Capture the cell that displays the provided text and extract its [X, Y] central coordinate. 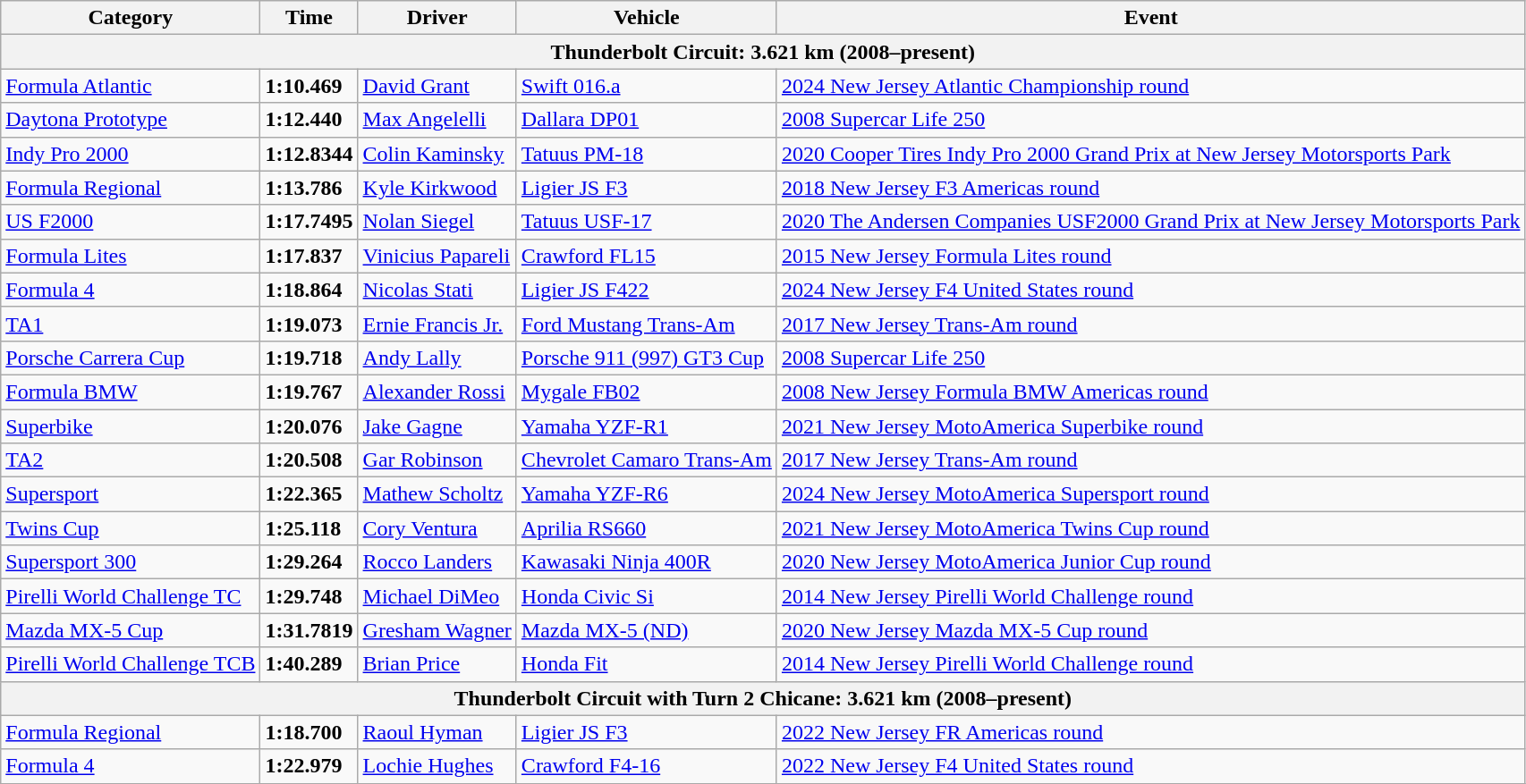
1:18.864 [309, 290]
Swift 016.a [646, 86]
Vinicius Papareli [437, 256]
Raoul Hyman [437, 732]
Mygale FB02 [646, 392]
1:18.700 [309, 732]
2022 New Jersey FR Americas round [1150, 732]
Event [1150, 18]
Nicolas Stati [437, 290]
1:31.7819 [309, 630]
Twins Cup [131, 528]
Vehicle [646, 18]
Cory Ventura [437, 528]
1:22.365 [309, 494]
Kyle Kirkwood [437, 188]
2020 Cooper Tires Indy Pro 2000 Grand Prix at New Jersey Motorsports Park [1150, 154]
1:13.786 [309, 188]
Dallara DP01 [646, 120]
Daytona Prototype [131, 120]
Andy Lally [437, 358]
Aprilia RS660 [646, 528]
Yamaha YZF-R6 [646, 494]
Thunderbolt Circuit with Turn 2 Chicane: 3.621 km (2008–present) [763, 698]
Tatuus PM-18 [646, 154]
Superbike [131, 426]
1:12.440 [309, 120]
2022 New Jersey F4 United States round [1150, 766]
2008 New Jersey Formula BMW Americas round [1150, 392]
Gresham Wagner [437, 630]
Lochie Hughes [437, 766]
Kawasaki Ninja 400R [646, 562]
2021 New Jersey MotoAmerica Superbike round [1150, 426]
2024 New Jersey Atlantic Championship round [1150, 86]
Max Angelelli [437, 120]
1:40.289 [309, 664]
Honda Civic Si [646, 596]
Supersport 300 [131, 562]
1:25.118 [309, 528]
Driver [437, 18]
1:20.076 [309, 426]
Formula Lites [131, 256]
1:22.979 [309, 766]
2015 New Jersey Formula Lites round [1150, 256]
Tatuus USF-17 [646, 222]
Chevrolet Camaro Trans-Am [646, 460]
1:20.508 [309, 460]
TA1 [131, 324]
2020 New Jersey Mazda MX-5 Cup round [1150, 630]
2020 The Andersen Companies USF2000 Grand Prix at New Jersey Motorsports Park [1150, 222]
Pirelli World Challenge TC [131, 596]
1:17.837 [309, 256]
2018 New Jersey F3 Americas round [1150, 188]
Gar Robinson [437, 460]
David Grant [437, 86]
1:17.7495 [309, 222]
Thunderbolt Circuit: 3.621 km (2008–present) [763, 52]
Ligier JS F422 [646, 290]
2024 New Jersey F4 United States round [1150, 290]
Ernie Francis Jr. [437, 324]
Brian Price [437, 664]
Indy Pro 2000 [131, 154]
1:10.469 [309, 86]
Supersport [131, 494]
Yamaha YZF-R1 [646, 426]
Colin Kaminsky [437, 154]
Porsche 911 (997) GT3 Cup [646, 358]
1:19.767 [309, 392]
Pirelli World Challenge TCB [131, 664]
Mazda MX-5 (ND) [646, 630]
2024 New Jersey MotoAmerica Supersport round [1150, 494]
Honda Fit [646, 664]
US F2000 [131, 222]
Jake Gagne [437, 426]
Michael DiMeo [437, 596]
1:12.8344 [309, 154]
2020 New Jersey MotoAmerica Junior Cup round [1150, 562]
Category [131, 18]
Rocco Landers [437, 562]
1:29.748 [309, 596]
Mazda MX-5 Cup [131, 630]
Mathew Scholtz [437, 494]
1:29.264 [309, 562]
TA2 [131, 460]
1:19.718 [309, 358]
Nolan Siegel [437, 222]
Crawford F4-16 [646, 766]
Time [309, 18]
Ford Mustang Trans-Am [646, 324]
Crawford FL15 [646, 256]
Porsche Carrera Cup [131, 358]
Formula BMW [131, 392]
1:19.073 [309, 324]
2021 New Jersey MotoAmerica Twins Cup round [1150, 528]
Formula Atlantic [131, 86]
Alexander Rossi [437, 392]
